Detect which cell encompasses the target text, then output its (x, y) center coordinate. 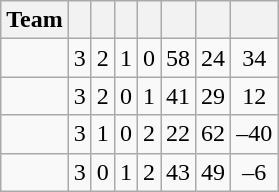
–6 (254, 172)
34 (254, 58)
24 (214, 58)
58 (178, 58)
–40 (254, 134)
62 (214, 134)
49 (214, 172)
29 (214, 96)
43 (178, 172)
22 (178, 134)
41 (178, 96)
12 (254, 96)
Team (35, 20)
